Identify which cell holds the provided text, then report its [x, y] central coordinate. 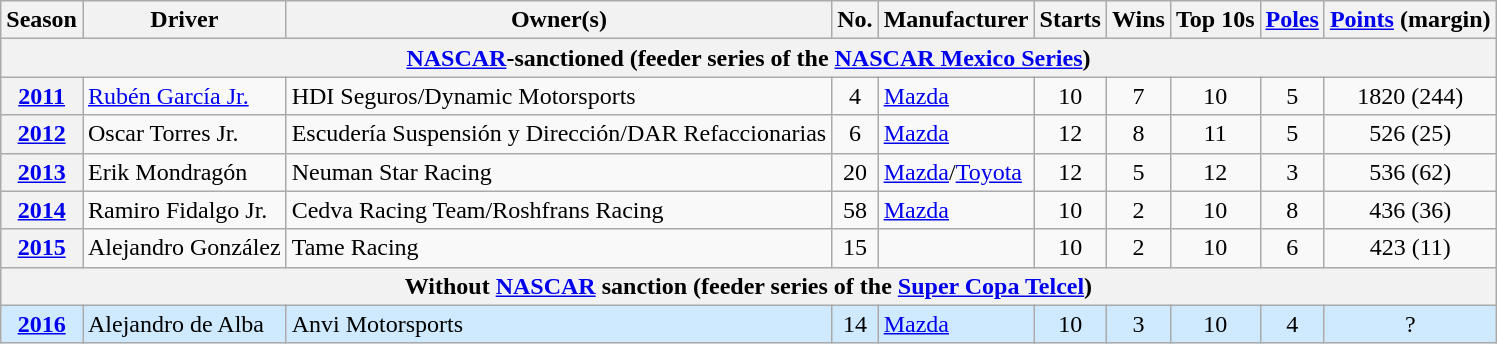
Manufacturer [956, 20]
2012 [42, 134]
? [1410, 324]
2013 [42, 172]
Alejandro González [184, 248]
No. [855, 20]
526 (25) [1410, 134]
Ramiro Fidalgo Jr. [184, 210]
Neuman Star Racing [559, 172]
HDI Seguros/Dynamic Motorsports [559, 96]
Tame Racing [559, 248]
Rubén García Jr. [184, 96]
58 [855, 210]
536 (62) [1410, 172]
7 [1138, 96]
15 [855, 248]
Cedva Racing Team/Roshfrans Racing [559, 210]
Without NASCAR sanction (feeder series of the Super Copa Telcel) [748, 286]
20 [855, 172]
2011 [42, 96]
Points (margin) [1410, 20]
Owner(s) [559, 20]
1820 (244) [1410, 96]
423 (11) [1410, 248]
Oscar Torres Jr. [184, 134]
11 [1215, 134]
Anvi Motorsports [559, 324]
Alejandro de Alba [184, 324]
Mazda/Toyota [956, 172]
NASCAR-sanctioned (feeder series of the NASCAR Mexico Series) [748, 58]
Erik Mondragón [184, 172]
2014 [42, 210]
Starts [1070, 20]
2016 [42, 324]
Poles [1292, 20]
Driver [184, 20]
2015 [42, 248]
Wins [1138, 20]
436 (36) [1410, 210]
Season [42, 20]
14 [855, 324]
Escudería Suspensión y Dirección/DAR Refaccionarias [559, 134]
Top 10s [1215, 20]
